Capture the cell that displays the provided text and extract its (X, Y) central coordinate. 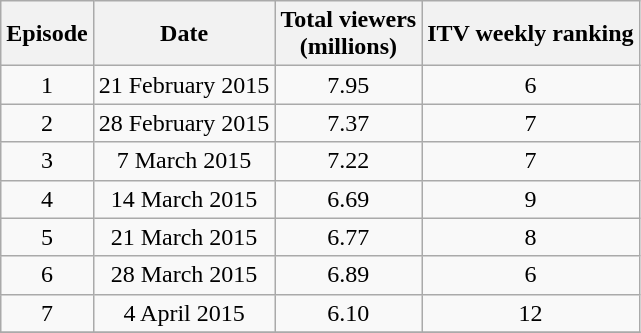
8 (530, 237)
28 February 2015 (184, 123)
6.89 (348, 275)
14 March 2015 (184, 199)
Total viewers(millions) (348, 34)
7.37 (348, 123)
6.69 (348, 199)
1 (47, 85)
9 (530, 199)
5 (47, 237)
ITV weekly ranking (530, 34)
Date (184, 34)
2 (47, 123)
21 March 2015 (184, 237)
7 March 2015 (184, 161)
3 (47, 161)
28 March 2015 (184, 275)
12 (530, 313)
6.10 (348, 313)
4 (47, 199)
21 February 2015 (184, 85)
6.77 (348, 237)
Episode (47, 34)
7.22 (348, 161)
7.95 (348, 85)
4 April 2015 (184, 313)
